Find where the given text appears and provide that cell's center as (x, y) coordinate. 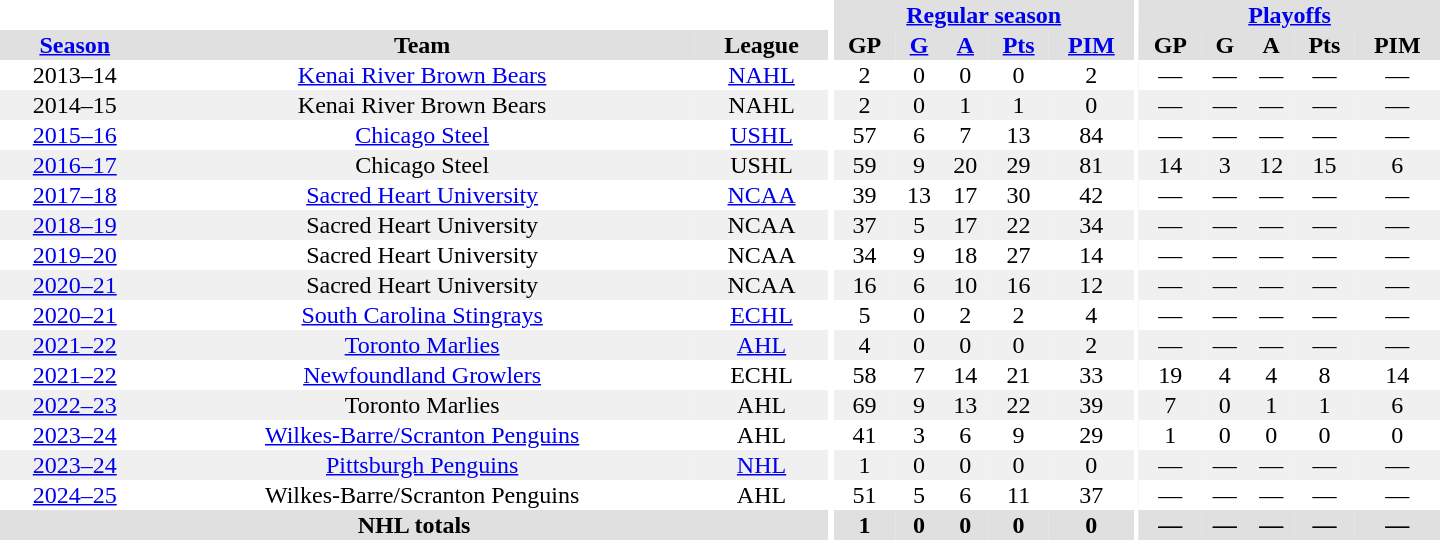
42 (1092, 195)
69 (864, 405)
2013–14 (75, 75)
Pittsburgh Penguins (422, 465)
19 (1170, 375)
21 (1019, 375)
33 (1092, 375)
Regular season (984, 15)
Playoffs (1290, 15)
Team (422, 45)
2017–18 (75, 195)
81 (1092, 165)
27 (1019, 255)
51 (864, 495)
41 (864, 435)
2016–17 (75, 165)
Newfoundland Growlers (422, 375)
Season (75, 45)
18 (965, 255)
84 (1092, 135)
League (762, 45)
8 (1324, 375)
58 (864, 375)
2019–20 (75, 255)
11 (1019, 495)
2015–16 (75, 135)
2018–19 (75, 225)
2022–23 (75, 405)
2024–25 (75, 495)
59 (864, 165)
10 (965, 285)
2014–15 (75, 105)
20 (965, 165)
NHL totals (414, 525)
30 (1019, 195)
South Carolina Stingrays (422, 315)
57 (864, 135)
15 (1324, 165)
NHL (762, 465)
